Scan for the cell matching the given text and deliver its [X, Y] coordinate at center. 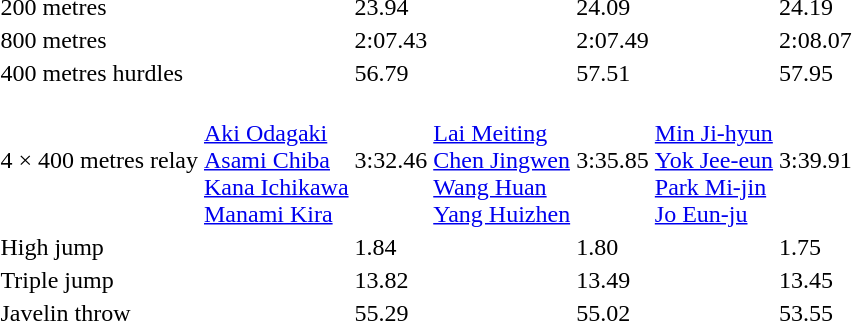
1.80 [613, 247]
13.49 [613, 280]
Aki OdagakiAsami ChibaKana IchikawaManami Kira [276, 160]
13.82 [391, 280]
Lai MeitingChen JingwenWang HuanYang Huizhen [502, 160]
3:32.46 [391, 160]
56.79 [391, 73]
3:35.85 [613, 160]
2:07.49 [613, 40]
1.84 [391, 247]
2:07.43 [391, 40]
57.51 [613, 73]
Min Ji-hyunYok Jee-eunPark Mi-jinJo Eun-ju [714, 160]
